Return the (X, Y) coordinate for the center point of the cell that contains the specified text.  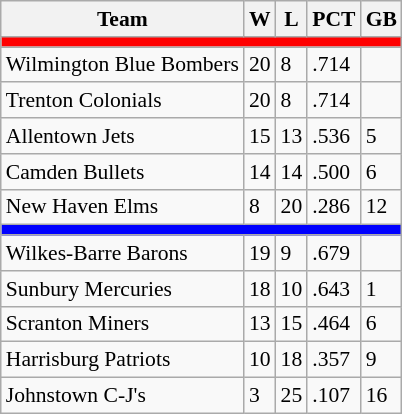
PCT (334, 19)
Trenton Colonials (122, 101)
1 (382, 289)
3 (260, 396)
.643 (334, 289)
GB (382, 19)
.679 (334, 253)
25 (292, 396)
.107 (334, 396)
Scranton Miners (122, 324)
Johnstown C-J's (122, 396)
Team (122, 19)
New Haven Elms (122, 207)
.500 (334, 172)
.286 (334, 207)
Allentown Jets (122, 136)
19 (260, 253)
.536 (334, 136)
Sunbury Mercuries (122, 289)
12 (382, 207)
L (292, 19)
Harrisburg Patriots (122, 360)
W (260, 19)
Wilmington Blue Bombers (122, 65)
.464 (334, 324)
Wilkes-Barre Barons (122, 253)
5 (382, 136)
Camden Bullets (122, 172)
.357 (334, 360)
16 (382, 396)
